Scan for the cell matching the given text and deliver its (X, Y) coordinate at center. 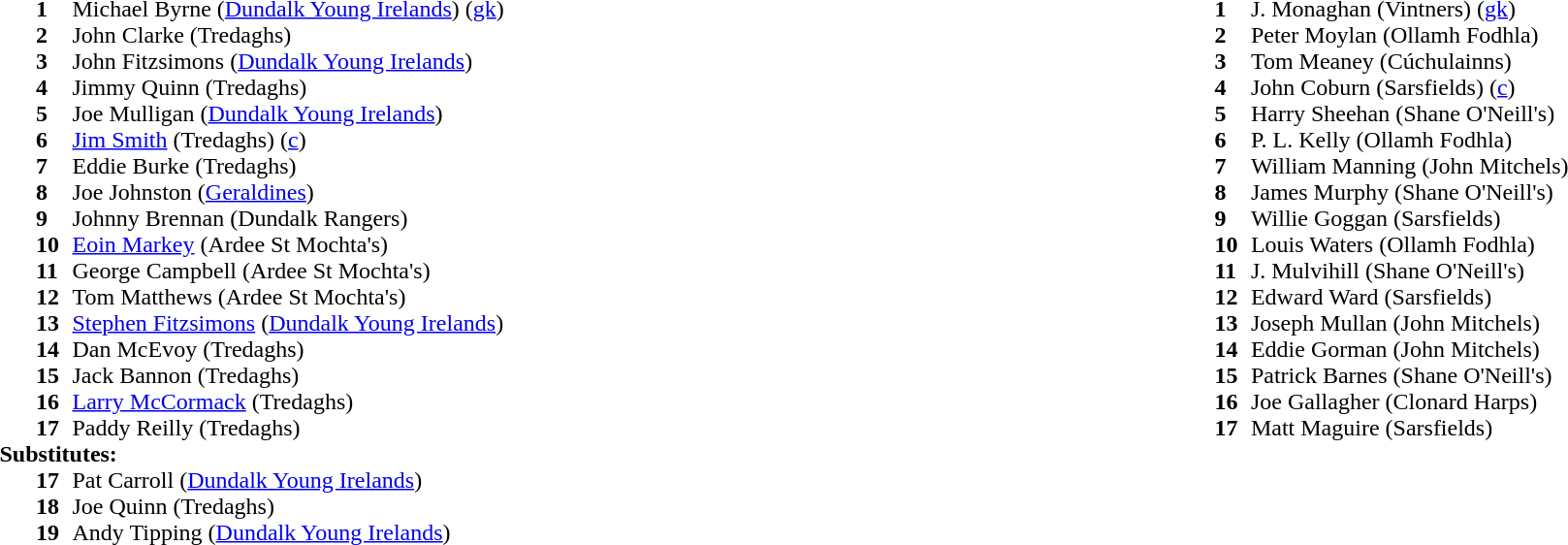
John Clarke (Tredaghs) (287, 35)
Eoin Markey (Ardee St Mochta's) (287, 244)
Dan McEvoy (Tredaghs) (287, 349)
Joe Johnston (Geraldines) (287, 192)
Stephen Fitzsimons (Dundalk Young Irelands) (287, 324)
Johnny Brennan (Dundalk Rangers) (287, 219)
Jack Bannon (Tredaghs) (287, 376)
Pat Carroll (Dundalk Young Irelands) (287, 481)
Joe Mulligan (Dundalk Young Irelands) (287, 114)
Jimmy Quinn (Tredaghs) (287, 87)
George Campbell (Ardee St Mochta's) (287, 272)
Substitutes: (252, 454)
Paddy Reilly (Tredaghs) (287, 429)
Joe Quinn (Tredaghs) (287, 506)
18 (54, 506)
Larry McCormack (Tredaghs) (287, 401)
John Fitzsimons (Dundalk Young Irelands) (287, 62)
Jim Smith (Tredaghs) (c) (287, 140)
Tom Matthews (Ardee St Mochta's) (287, 297)
Eddie Burke (Tredaghs) (287, 167)
